Locate the cell with the specified text and output its [x, y] center coordinate. 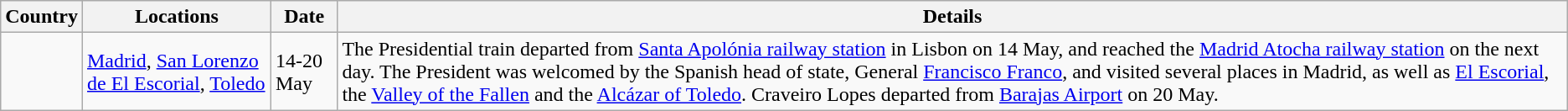
Locations [176, 17]
Date [303, 17]
14-20 May [303, 71]
Country [42, 17]
Madrid, San Lorenzo de El Escorial, Toledo [176, 71]
Details [952, 17]
